Identify which cell holds the provided text, then report its [x, y] central coordinate. 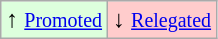
↓ Relegated [162, 20]
↑ Promoted [54, 20]
